Identify which cell holds the provided text, then report its (x, y) central coordinate. 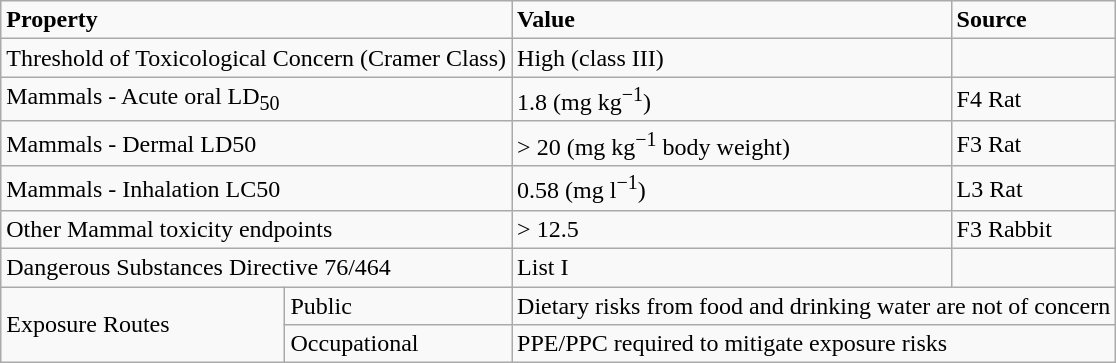
Dangerous Substances Directive 76/464 (256, 268)
Mammals - Acute oral LD50 (256, 100)
Public (398, 306)
Value (732, 20)
1.8 (mg kg−1) (732, 100)
Exposure Routes (143, 325)
Source (1034, 20)
> 12.5 (732, 230)
0.58 (mg l−1) (732, 188)
Threshold of Toxicological Concern (Cramer Class) (256, 58)
High (class III) (732, 58)
F3 Rabbit (1034, 230)
F3 Rat (1034, 144)
PPE/PPC required to mitigate exposure risks (814, 344)
> 20 (mg kg−1 body weight) (732, 144)
Property (256, 20)
Mammals - Inhalation LC50 (256, 188)
Mammals - Dermal LD50 (256, 144)
Dietary risks from food and drinking water are not of concern (814, 306)
L3 Rat (1034, 188)
List I (732, 268)
Occupational (398, 344)
F4 Rat (1034, 100)
Other Mammal toxicity endpoints (256, 230)
